Scan for the cell matching the given text and deliver its (X, Y) coordinate at center. 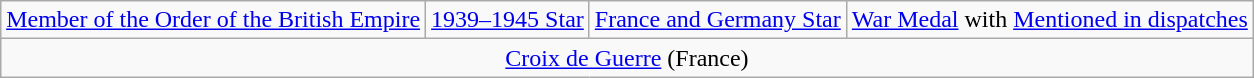
1939–1945 Star (508, 20)
Member of the Order of the British Empire (214, 20)
Croix de Guerre (France) (628, 58)
France and Germany Star (718, 20)
War Medal with Mentioned in dispatches (1050, 20)
